Scan for the cell matching the given text and deliver its [x, y] coordinate at center. 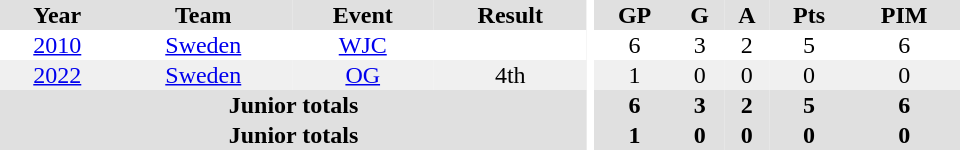
4th [511, 75]
PIM [904, 15]
Result [511, 15]
Year [58, 15]
Event [363, 15]
2022 [58, 75]
WJC [363, 45]
2010 [58, 45]
Pts [810, 15]
GP [635, 15]
A [747, 15]
Team [204, 15]
OG [363, 75]
G [700, 15]
